Find where the given text appears and provide that cell's center as [x, y] coordinate. 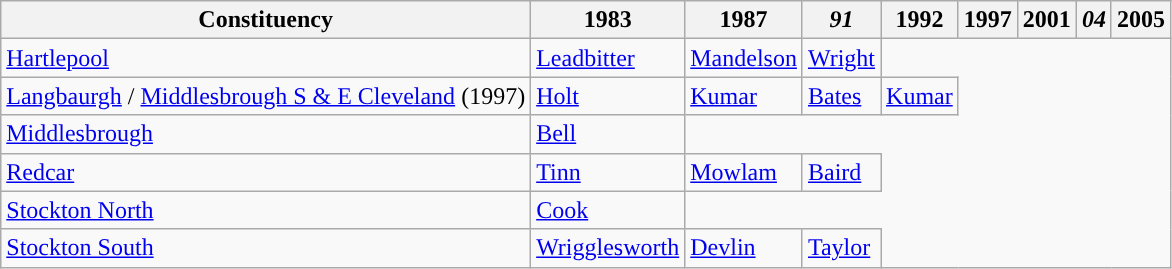
Mandelson [744, 58]
Cook [608, 210]
Bell [608, 134]
Baird [841, 172]
Mowlam [744, 172]
Redcar [266, 172]
Wrigglesworth [608, 248]
Bates [841, 96]
Constituency [266, 20]
2001 [1046, 20]
Stockton South [266, 248]
2005 [1140, 20]
Tinn [608, 172]
1992 [920, 20]
1983 [608, 20]
91 [841, 20]
1987 [744, 20]
Langbaurgh / Middlesbrough S & E Cleveland (1997) [266, 96]
Taylor [841, 248]
1997 [988, 20]
04 [1094, 20]
Hartlepool [266, 58]
Middlesbrough [266, 134]
Leadbitter [608, 58]
Wright [841, 58]
Holt [608, 96]
Devlin [744, 248]
Stockton North [266, 210]
